Determine the [X, Y] coordinate at the center of the cell enclosing the given text.  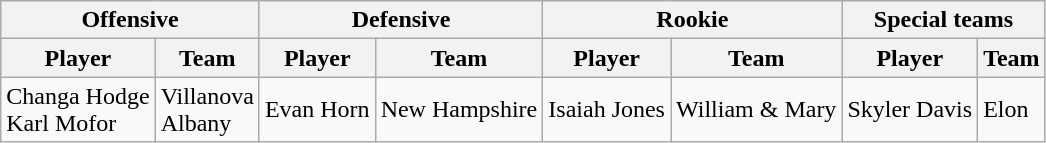
Rookie [692, 20]
Changa HodgeKarl Mofor [78, 110]
Evan Horn [317, 110]
William & Mary [756, 110]
Isaiah Jones [607, 110]
Defensive [400, 20]
New Hampshire [459, 110]
Offensive [130, 20]
Special teams [944, 20]
Skyler Davis [910, 110]
VillanovaAlbany [207, 110]
Elon [1012, 110]
